Pinpoint the cell where the given text exists, returning its (X, Y) midpoint coordinate. 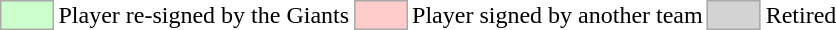
Player signed by another team (558, 15)
Player re-signed by the Giants (204, 15)
